Search for the cell housing the specified text and yield its [x, y] center coordinate. 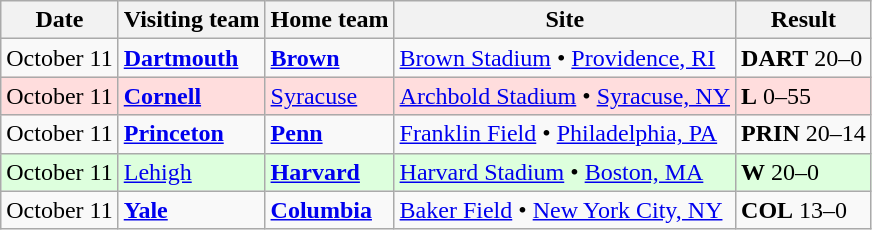
Columbia [330, 210]
Harvard [330, 172]
Visiting team [192, 20]
Brown Stadium • Providence, RI [564, 58]
Archbold Stadium • Syracuse, NY [564, 96]
Cornell [192, 96]
L 0–55 [804, 96]
DART 20–0 [804, 58]
Home team [330, 20]
PRIN 20–14 [804, 134]
Date [60, 20]
Franklin Field • Philadelphia, PA [564, 134]
Baker Field • New York City, NY [564, 210]
COL 13–0 [804, 210]
W 20–0 [804, 172]
Brown [330, 58]
Site [564, 20]
Dartmouth [192, 58]
Princeton [192, 134]
Harvard Stadium • Boston, MA [564, 172]
Result [804, 20]
Syracuse [330, 96]
Yale [192, 210]
Penn [330, 134]
Lehigh [192, 172]
